Return the [x, y] coordinate for the center point of the cell that contains the specified text.  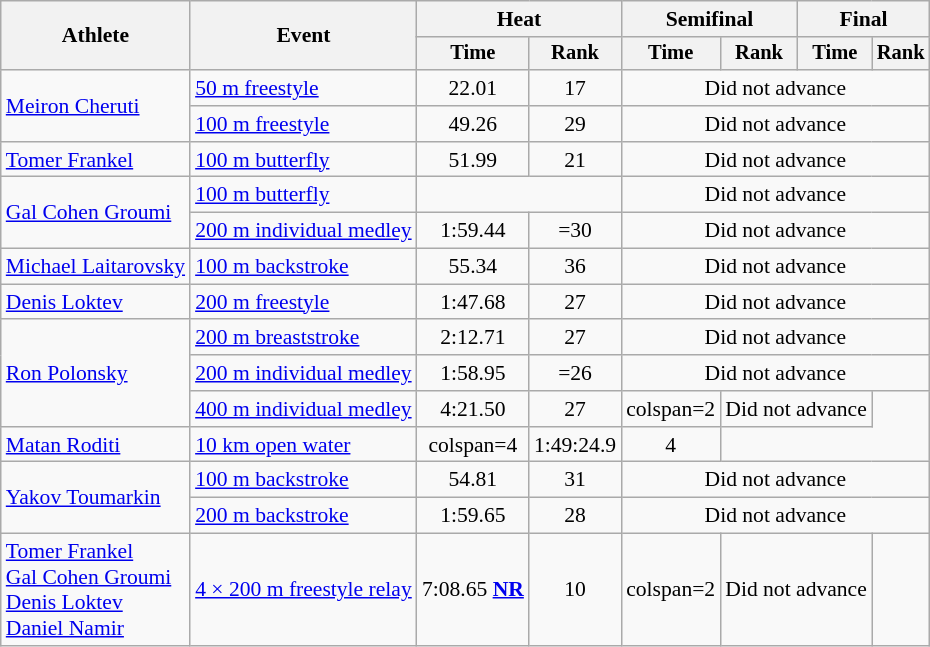
Michael Laitarovsky [96, 267]
200 m freestyle [304, 302]
28 [575, 516]
51.99 [473, 160]
1:58.95 [473, 373]
Denis Loktev [96, 302]
4 × 200 m freestyle relay [304, 590]
49.26 [473, 124]
=30 [575, 231]
Heat [519, 19]
21 [575, 160]
17 [575, 88]
10 km open water [304, 445]
55.34 [473, 267]
100 m freestyle [304, 124]
Meiron Cheruti [96, 106]
400 m individual medley [304, 409]
Yakov Toumarkin [96, 498]
Athlete [96, 36]
1:49:24.9 [575, 445]
1:59.65 [473, 516]
=26 [575, 373]
10 [575, 590]
colspan=4 [473, 445]
Gal Cohen Groumi [96, 212]
54.81 [473, 480]
22.01 [473, 88]
200 m backstroke [304, 516]
4:21.50 [473, 409]
29 [575, 124]
31 [575, 480]
200 m breaststroke [304, 338]
1:47.68 [473, 302]
50 m freestyle [304, 88]
Tomer FrankelGal Cohen GroumiDenis LoktevDaniel Namir [96, 590]
7:08.65 NR [473, 590]
2:12.71 [473, 338]
Tomer Frankel [96, 160]
Semifinal [710, 19]
Ron Polonsky [96, 374]
1:59.44 [473, 231]
Matan Roditi [96, 445]
Event [304, 36]
4 [670, 445]
36 [575, 267]
Final [864, 19]
